Output the (x, y) coordinate of the center of the cell containing the given text.  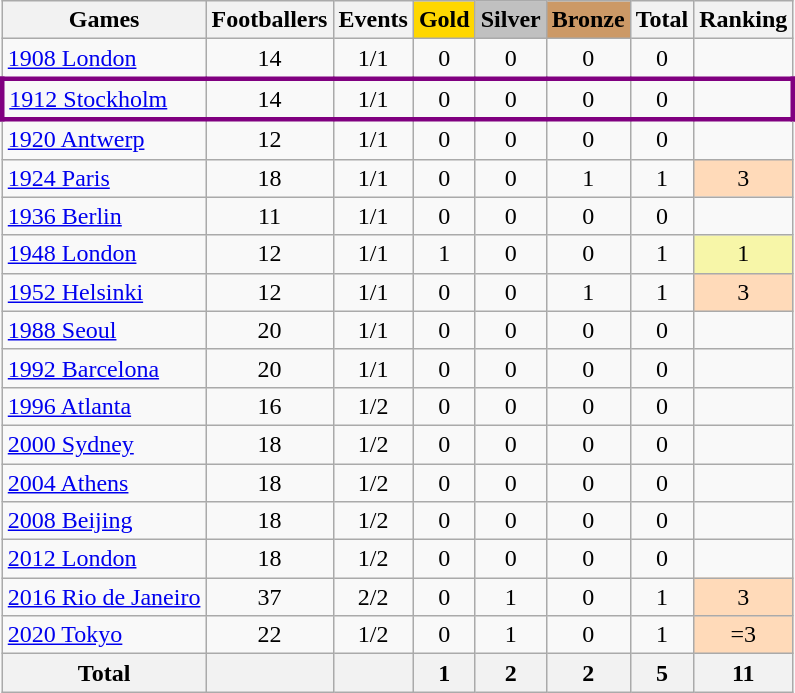
2020 Tokyo (104, 635)
=3 (744, 635)
1912 Stockholm (104, 98)
37 (270, 597)
16 (270, 406)
Bronze (588, 20)
Silver (510, 20)
1936 Berlin (104, 216)
Gold (444, 20)
1996 Atlanta (104, 406)
2008 Beijing (104, 521)
1924 Paris (104, 178)
1988 Seoul (104, 330)
1908 London (104, 59)
22 (270, 635)
1948 London (104, 254)
1952 Helsinki (104, 292)
2000 Sydney (104, 444)
2/2 (373, 597)
2012 London (104, 559)
5 (662, 673)
1920 Antwerp (104, 139)
2016 Rio de Janeiro (104, 597)
Footballers (270, 20)
Ranking (744, 20)
1992 Barcelona (104, 368)
Games (104, 20)
2004 Athens (104, 483)
Events (373, 20)
